Extract the [x, y] coordinate from the center of the cell holding the provided text.  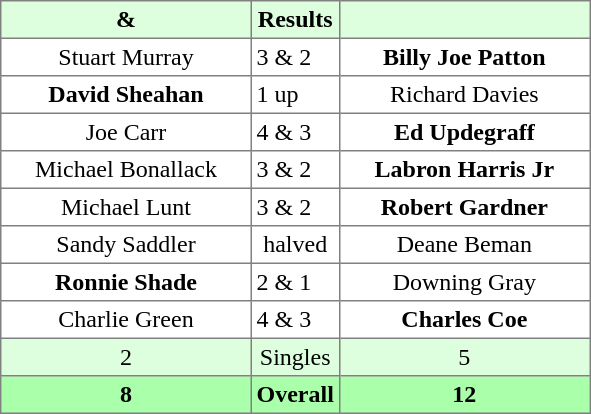
8 [126, 395]
Michael Bonallack [126, 170]
2 [126, 357]
5 [464, 357]
Overall [295, 395]
Stuart Murray [126, 57]
Sandy Saddler [126, 245]
Ed Updegraff [464, 132]
1 up [295, 95]
Richard Davies [464, 95]
halved [295, 245]
Joe Carr [126, 132]
& [126, 20]
Deane Beman [464, 245]
Results [295, 20]
2 & 1 [295, 282]
Ronnie Shade [126, 282]
David Sheahan [126, 95]
Billy Joe Patton [464, 57]
Robert Gardner [464, 207]
Charlie Green [126, 320]
12 [464, 395]
Charles Coe [464, 320]
Labron Harris Jr [464, 170]
Downing Gray [464, 282]
Singles [295, 357]
Michael Lunt [126, 207]
